Search for the cell housing the specified text and yield its (X, Y) center coordinate. 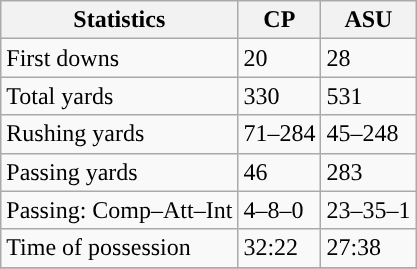
Statistics (120, 20)
330 (280, 96)
23–35–1 (368, 210)
46 (280, 172)
Passing: Comp–Att–Int (120, 210)
CP (280, 20)
Total yards (120, 96)
45–248 (368, 134)
4–8–0 (280, 210)
32:22 (280, 248)
First downs (120, 58)
ASU (368, 20)
28 (368, 58)
Passing yards (120, 172)
283 (368, 172)
Rushing yards (120, 134)
71–284 (280, 134)
27:38 (368, 248)
20 (280, 58)
531 (368, 96)
Time of possession (120, 248)
